Return the [x, y] coordinate for the center point of the cell that contains the specified text.  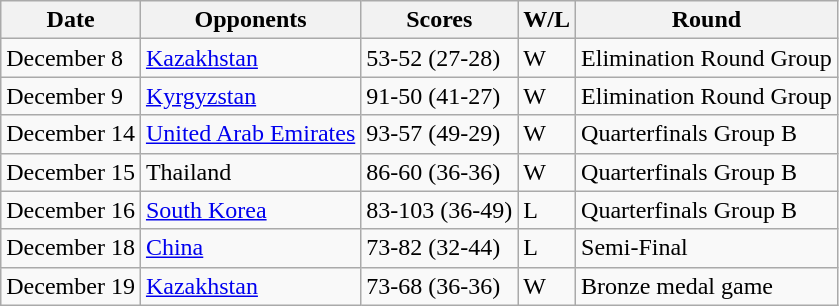
China [250, 248]
73-68 (36-36) [440, 286]
December 19 [71, 286]
93-57 (49-29) [440, 134]
83-103 (36-49) [440, 210]
W/L [547, 20]
Kyrgyzstan [250, 96]
United Arab Emirates [250, 134]
Bronze medal game [707, 286]
86-60 (36-36) [440, 172]
Semi-Final [707, 248]
91-50 (41-27) [440, 96]
Date [71, 20]
South Korea [250, 210]
Scores [440, 20]
December 18 [71, 248]
December 16 [71, 210]
Opponents [250, 20]
December 8 [71, 58]
73-82 (32-44) [440, 248]
53-52 (27-28) [440, 58]
December 14 [71, 134]
Round [707, 20]
Thailand [250, 172]
December 15 [71, 172]
December 9 [71, 96]
